Scan for the cell matching the given text and deliver its [X, Y] coordinate at center. 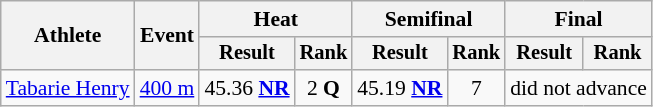
Final [578, 19]
Heat [276, 19]
45.36 NR [246, 88]
Semifinal [428, 19]
400 m [168, 88]
Tabarie Henry [68, 88]
2 Q [324, 88]
Event [168, 36]
Athlete [68, 36]
45.19 NR [400, 88]
did not advance [578, 88]
7 [477, 88]
